For the text-containing cell, return its midpoint in (X, Y) coordinate format. 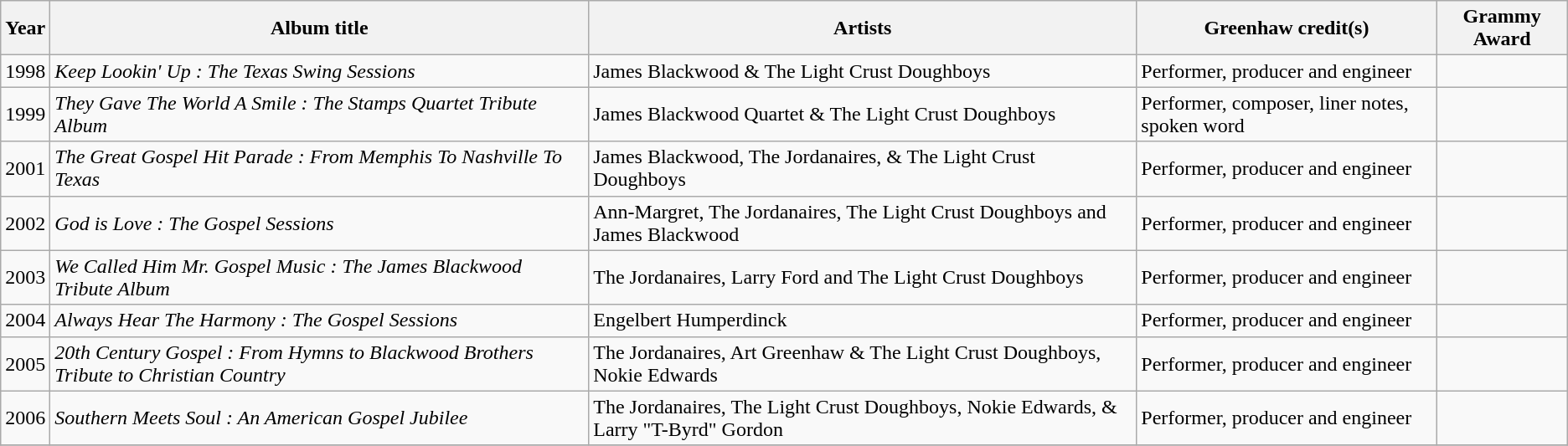
The Jordanaires, Larry Ford and The Light Crust Doughboys (863, 278)
Ann-Margret, The Jordanaires, The Light Crust Doughboys and James Blackwood (863, 223)
2004 (25, 320)
Southern Meets Soul : An American Gospel Jubilee (320, 418)
The Great Gospel Hit Parade : From Memphis To Nashville To Texas (320, 169)
Greenhaw credit(s) (1287, 28)
The Jordanaires, Art Greenhaw & The Light Crust Doughboys, Nokie Edwards (863, 363)
2006 (25, 418)
We Called Him Mr. Gospel Music : The James Blackwood Tribute Album (320, 278)
James Blackwood & The Light Crust Doughboys (863, 71)
The Jordanaires, The Light Crust Doughboys, Nokie Edwards, & Larry "T-Byrd" Gordon (863, 418)
Year (25, 28)
20th Century Gospel : From Hymns to Blackwood Brothers Tribute to Christian Country (320, 363)
James Blackwood Quartet & The Light Crust Doughboys (863, 114)
Album title (320, 28)
Grammy Award (1502, 28)
2005 (25, 363)
2003 (25, 278)
They Gave The World A Smile : The Stamps Quartet Tribute Album (320, 114)
James Blackwood, The Jordanaires, & The Light Crust Doughboys (863, 169)
Always Hear The Harmony : The Gospel Sessions (320, 320)
2001 (25, 169)
Keep Lookin' Up : The Texas Swing Sessions (320, 71)
Performer, composer, liner notes, spoken word (1287, 114)
1998 (25, 71)
2002 (25, 223)
Artists (863, 28)
God is Love : The Gospel Sessions (320, 223)
1999 (25, 114)
Engelbert Humperdinck (863, 320)
